Return [X, Y] of the center of cell containing provided text 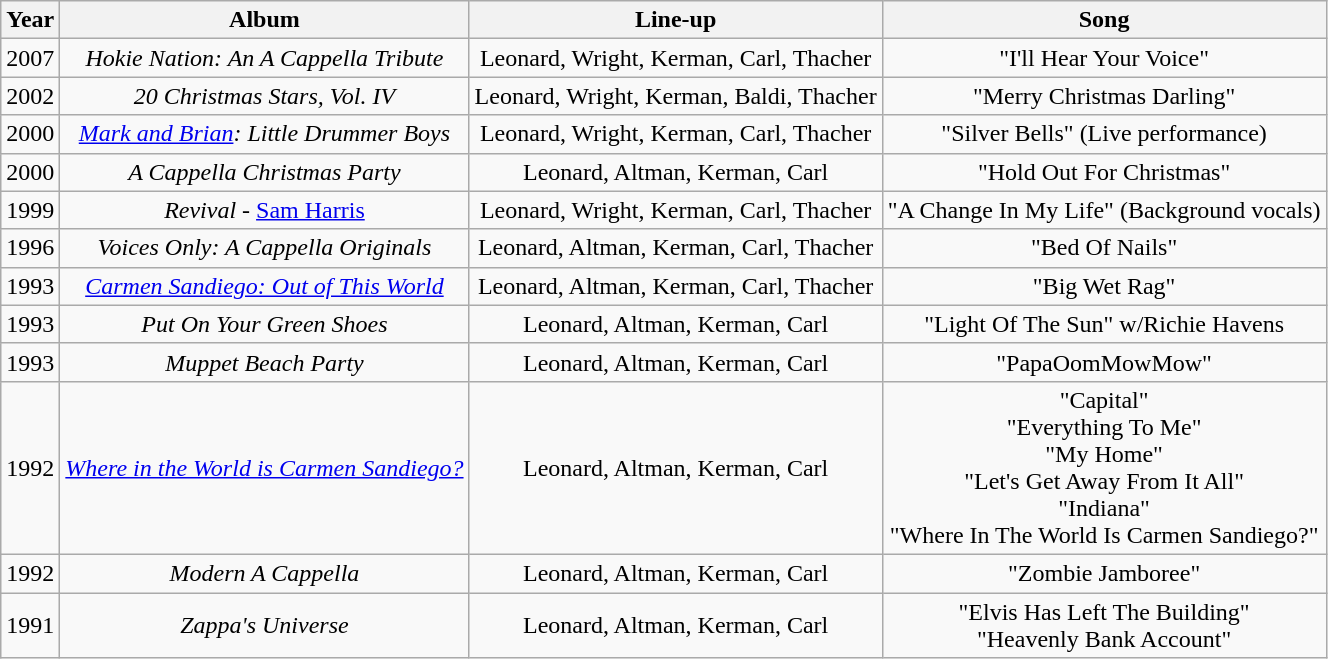
Voices Only: A Cappella Originals [264, 248]
2002 [30, 96]
"PapaOomMowMow" [1104, 362]
Where in the World is Carmen Sandiego? [264, 468]
2007 [30, 58]
1991 [30, 624]
"Capital""Everything To Me""My Home""Let's Get Away From It All""Indiana""Where In The World Is Carmen Sandiego?" [1104, 468]
"A Change In My Life" (Background vocals) [1104, 210]
Hokie Nation: An A Cappella Tribute [264, 58]
Modern A Cappella [264, 573]
Line-up [676, 20]
Put On Your Green Shoes [264, 324]
Leonard, Wright, Kerman, Baldi, Thacher [676, 96]
"I'll Hear Your Voice" [1104, 58]
"Merry Christmas Darling" [1104, 96]
"Zombie Jamboree" [1104, 573]
Carmen Sandiego: Out of This World [264, 286]
Song [1104, 20]
1996 [30, 248]
"Hold Out For Christmas" [1104, 172]
Album [264, 20]
Mark and Brian: Little Drummer Boys [264, 134]
"Silver Bells" (Live performance) [1104, 134]
Year [30, 20]
A Cappella Christmas Party [264, 172]
"Light Of The Sun" w/Richie Havens [1104, 324]
20 Christmas Stars, Vol. IV [264, 96]
Revival - Sam Harris [264, 210]
Muppet Beach Party [264, 362]
"Bed Of Nails" [1104, 248]
1999 [30, 210]
Zappa's Universe [264, 624]
"Big Wet Rag" [1104, 286]
"Elvis Has Left The Building""Heavenly Bank Account" [1104, 624]
